Search for the cell housing the specified text and yield its (X, Y) center coordinate. 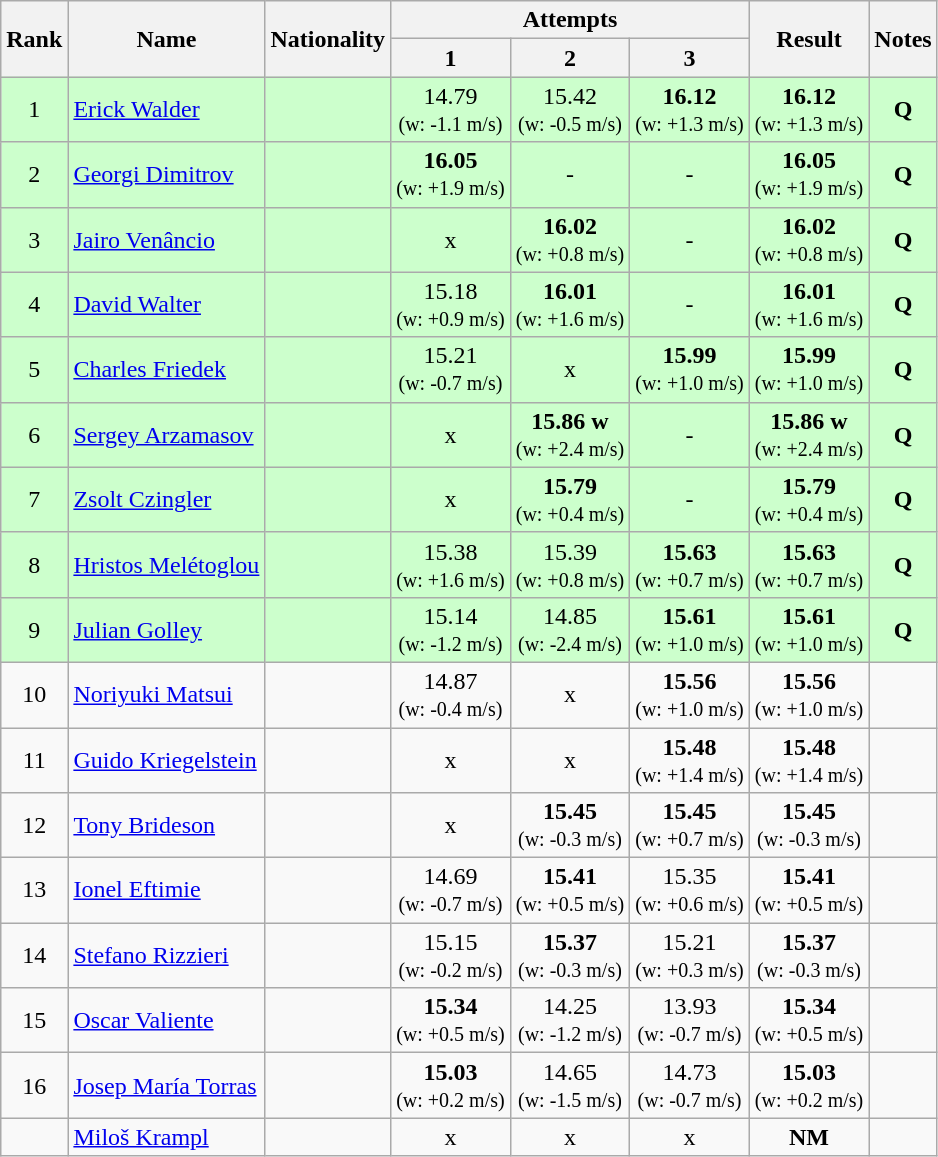
16.01 (w: +1.6 m/s) (809, 304)
10 (34, 694)
16.05 (w: +1.9 m/s) (809, 174)
16.05(w: +1.9 m/s) (451, 174)
15.61 (w: +1.0 m/s) (809, 630)
15.39(w: +0.8 m/s) (570, 564)
Notes (903, 39)
Jairo Venâncio (166, 240)
15.37(w: -0.3 m/s) (570, 956)
15.03 (w: +0.2 m/s) (809, 1086)
Josep María Torras (166, 1086)
15.99 (w: +1.0 m/s) (809, 370)
15.34(w: +0.5 m/s) (451, 1020)
15.35(w: +0.6 m/s) (690, 890)
15.45(w: -0.3 m/s) (570, 826)
15.21(w: +0.3 m/s) (690, 956)
15.48(w: +1.4 m/s) (690, 760)
Attempts (570, 20)
14.73(w: -0.7 m/s) (690, 1086)
14.87(w: -0.4 m/s) (451, 694)
15.03(w: +0.2 m/s) (451, 1086)
13 (34, 890)
14 (34, 956)
NM (809, 1137)
7 (34, 500)
15.14(w: -1.2 m/s) (451, 630)
15.79 (w: +0.4 m/s) (809, 500)
Georgi Dimitrov (166, 174)
Sergey Arzamasov (166, 434)
15.41 (w: +0.5 m/s) (809, 890)
15.15(w: -0.2 m/s) (451, 956)
15.63 (w: +0.7 m/s) (809, 564)
16.12(w: +1.3 m/s) (690, 110)
15.48 (w: +1.4 m/s) (809, 760)
Nationality (328, 39)
15.37 (w: -0.3 m/s) (809, 956)
16.12 (w: +1.3 m/s) (809, 110)
14.69(w: -0.7 m/s) (451, 890)
5 (34, 370)
Hristos Melétoglou (166, 564)
15.56 (w: +1.0 m/s) (809, 694)
Stefano Rizzieri (166, 956)
14.85(w: -2.4 m/s) (570, 630)
David Walter (166, 304)
Charles Friedek (166, 370)
15.79(w: +0.4 m/s) (570, 500)
15 (34, 1020)
13.93(w: -0.7 m/s) (690, 1020)
Tony Brideson (166, 826)
16.02 (w: +0.8 m/s) (809, 240)
15.34 (w: +0.5 m/s) (809, 1020)
12 (34, 826)
Miloš Krampl (166, 1137)
Erick Walder (166, 110)
15.63(w: +0.7 m/s) (690, 564)
Rank (34, 39)
15.99(w: +1.0 m/s) (690, 370)
6 (34, 434)
4 (34, 304)
14.79(w: -1.1 m/s) (451, 110)
9 (34, 630)
Julian Golley (166, 630)
Noriyuki Matsui (166, 694)
8 (34, 564)
15.61(w: +1.0 m/s) (690, 630)
15.18(w: +0.9 m/s) (451, 304)
15.45(w: +0.7 m/s) (690, 826)
14.25(w: -1.2 m/s) (570, 1020)
Zsolt Czingler (166, 500)
15.45 (w: -0.3 m/s) (809, 826)
Ionel Eftimie (166, 890)
14.65(w: -1.5 m/s) (570, 1086)
15.42(w: -0.5 m/s) (570, 110)
15.21(w: -0.7 m/s) (451, 370)
16.01(w: +1.6 m/s) (570, 304)
Oscar Valiente (166, 1020)
Result (809, 39)
15.56(w: +1.0 m/s) (690, 694)
15.41(w: +0.5 m/s) (570, 890)
15.38(w: +1.6 m/s) (451, 564)
Name (166, 39)
Guido Kriegelstein (166, 760)
16 (34, 1086)
16.02(w: +0.8 m/s) (570, 240)
11 (34, 760)
